From the cell containing the given text, extract its center point as [x, y] coordinate. 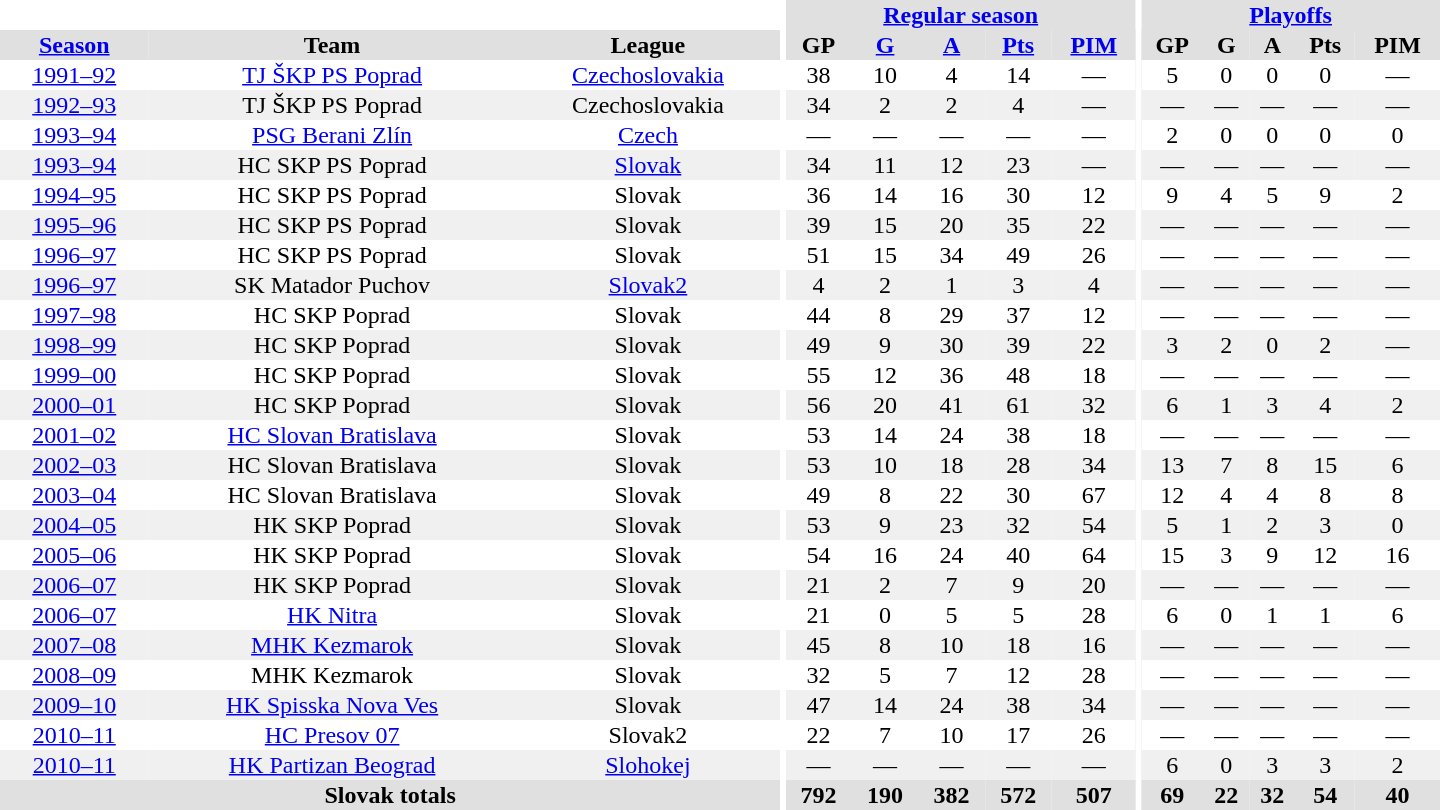
69 [1172, 795]
572 [1018, 795]
2000–01 [74, 405]
SK Matador Puchov [332, 285]
Regular season [960, 15]
1992–93 [74, 105]
2008–09 [74, 675]
2003–04 [74, 495]
2004–05 [74, 525]
55 [818, 375]
507 [1094, 795]
2007–08 [74, 645]
1998–99 [74, 345]
1999–00 [74, 375]
56 [818, 405]
Playoffs [1290, 15]
1994–95 [74, 195]
HC Presov 07 [332, 735]
13 [1172, 465]
64 [1094, 555]
37 [1018, 315]
2009–10 [74, 705]
44 [818, 315]
45 [818, 645]
Slovak totals [390, 795]
792 [818, 795]
51 [818, 255]
35 [1018, 225]
11 [886, 165]
HK Spisska Nova Ves [332, 705]
Team [332, 45]
17 [1018, 735]
190 [886, 795]
382 [952, 795]
47 [818, 705]
Season [74, 45]
61 [1018, 405]
HK Partizan Beograd [332, 765]
PSG Berani Zlín [332, 135]
2001–02 [74, 435]
2002–03 [74, 465]
1991–92 [74, 75]
League [648, 45]
48 [1018, 375]
1997–98 [74, 315]
Czech [648, 135]
67 [1094, 495]
2005–06 [74, 555]
Slohokej [648, 765]
1995–96 [74, 225]
29 [952, 315]
41 [952, 405]
HK Nitra [332, 615]
